Provide the [x, y] coordinate of the cell's center where the given text is located.  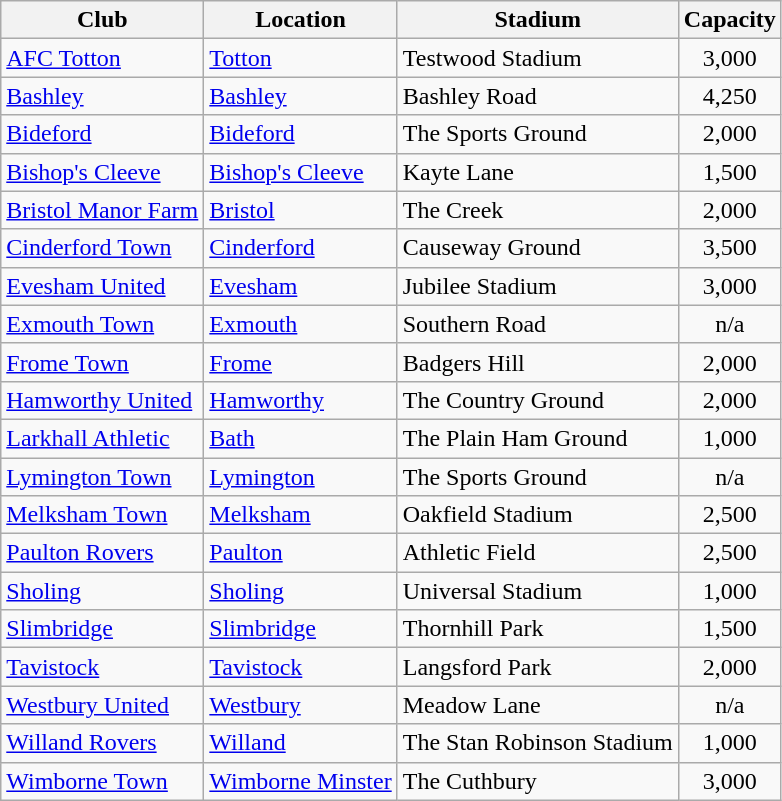
Westbury United [102, 705]
Evesham United [102, 286]
Hamworthy United [102, 400]
4,250 [730, 96]
Paulton Rovers [102, 553]
Badgers Hill [538, 362]
Cinderford Town [102, 248]
Exmouth Town [102, 324]
Westbury [300, 705]
Testwood Stadium [538, 58]
Southern Road [538, 324]
Club [102, 20]
Larkhall Athletic [102, 438]
Bath [300, 438]
The Country Ground [538, 400]
Universal Stadium [538, 591]
Lymington [300, 477]
Evesham [300, 286]
Langsford Park [538, 667]
Melksham Town [102, 515]
Lymington Town [102, 477]
Capacity [730, 20]
Athletic Field [538, 553]
The Creek [538, 210]
Exmouth [300, 324]
The Plain Ham Ground [538, 438]
Jubilee Stadium [538, 286]
Bristol Manor Farm [102, 210]
Kayte Lane [538, 172]
3,500 [730, 248]
Frome [300, 362]
The Cuthbury [538, 781]
Bristol [300, 210]
Causeway Ground [538, 248]
Cinderford [300, 248]
Bashley Road [538, 96]
Paulton [300, 553]
Thornhill Park [538, 629]
The Stan Robinson Stadium [538, 743]
Location [300, 20]
Frome Town [102, 362]
Oakfield Stadium [538, 515]
Willand [300, 743]
Meadow Lane [538, 705]
AFC Totton [102, 58]
Willand Rovers [102, 743]
Wimborne Minster [300, 781]
Melksham [300, 515]
Wimborne Town [102, 781]
Totton [300, 58]
Hamworthy [300, 400]
Stadium [538, 20]
